Detect which cell encompasses the target text, then output its (x, y) center coordinate. 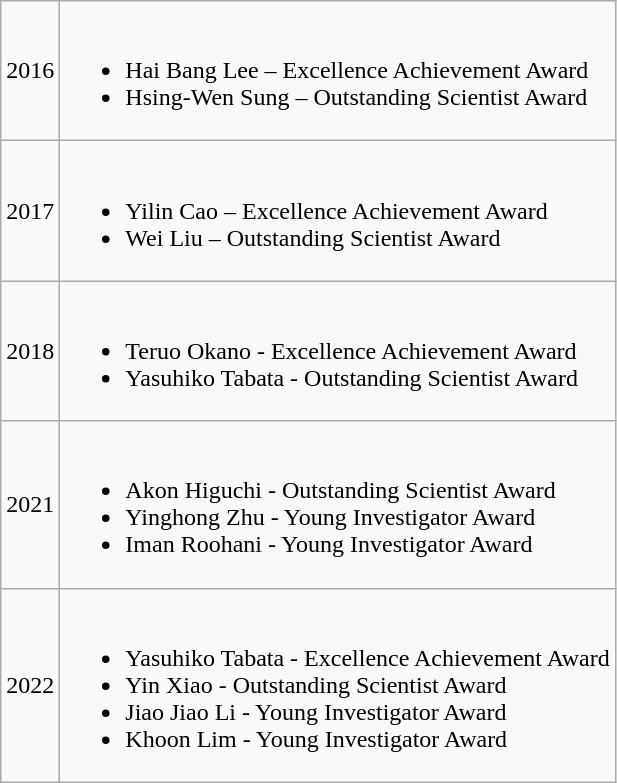
Hai Bang Lee – Excellence Achievement AwardHsing-Wen Sung – Outstanding Scientist Award (338, 71)
2018 (30, 351)
2017 (30, 211)
2016 (30, 71)
Teruo Okano - Excellence Achievement AwardYasuhiko Tabata - Outstanding Scientist Award (338, 351)
2021 (30, 504)
2022 (30, 685)
Akon Higuchi - Outstanding Scientist AwardYinghong Zhu - Young Investigator AwardIman Roohani - Young Investigator Award (338, 504)
Yilin Cao – Excellence Achievement AwardWei Liu – Outstanding Scientist Award (338, 211)
